From the cell containing the given text, extract its center point as (X, Y) coordinate. 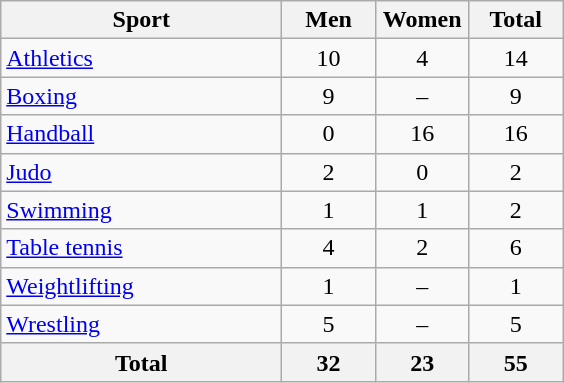
Boxing (142, 96)
Women (422, 20)
23 (422, 362)
10 (329, 58)
Weightlifting (142, 286)
Men (329, 20)
Judo (142, 172)
Athletics (142, 58)
6 (516, 248)
Sport (142, 20)
32 (329, 362)
55 (516, 362)
Handball (142, 134)
Wrestling (142, 324)
Swimming (142, 210)
Table tennis (142, 248)
14 (516, 58)
